Find where the given text appears and provide that cell's center as [X, Y] coordinate. 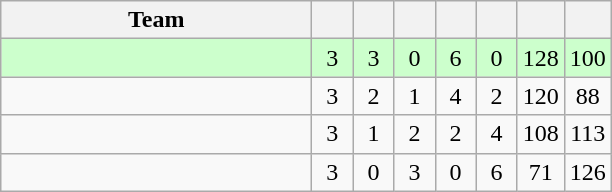
128 [540, 58]
120 [540, 96]
108 [540, 134]
100 [588, 58]
71 [540, 172]
113 [588, 134]
88 [588, 96]
Team [156, 20]
126 [588, 172]
